Pinpoint the cell where the given text exists, returning its (x, y) midpoint coordinate. 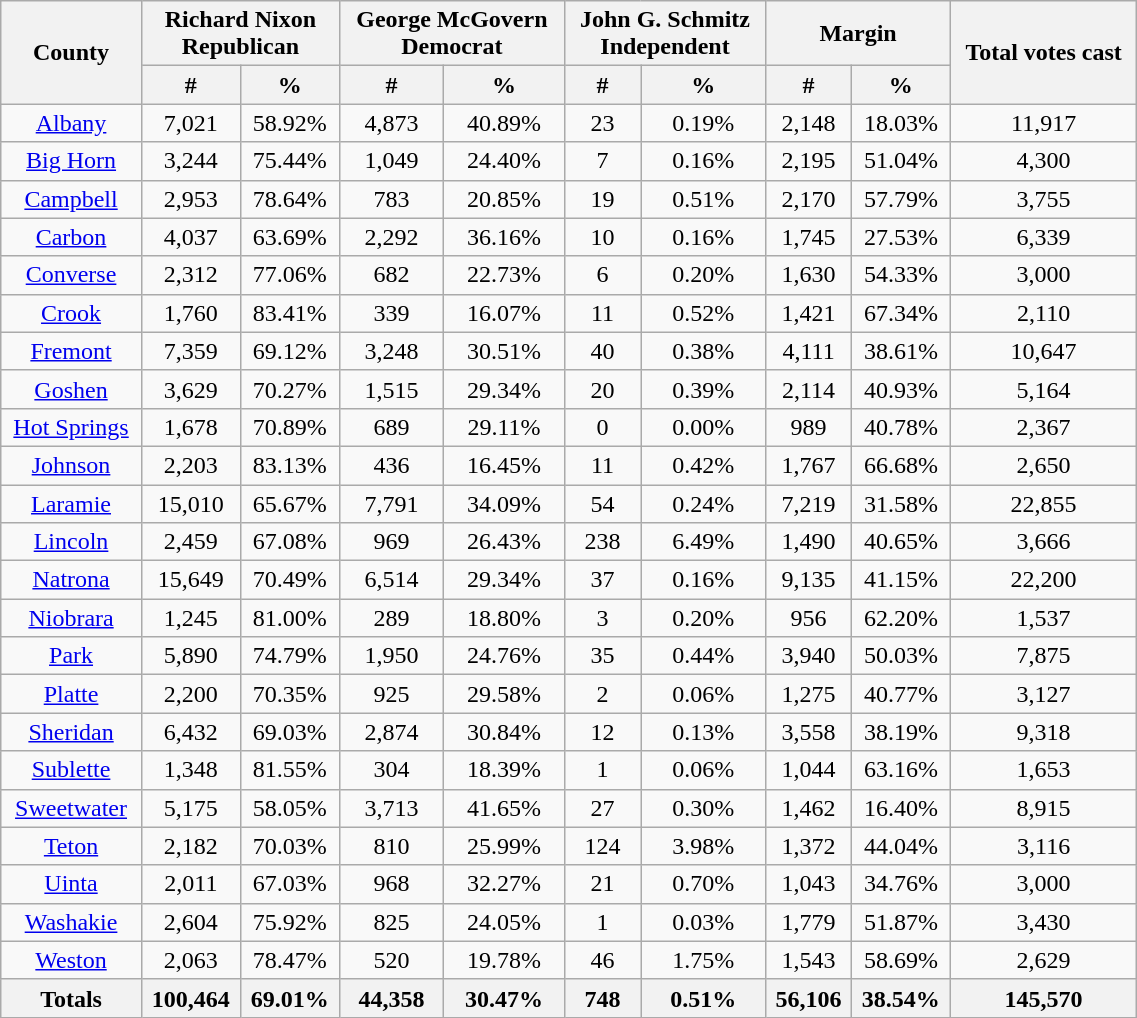
Albany (72, 123)
32.27% (504, 884)
15,010 (190, 503)
2,200 (190, 694)
38.61% (900, 351)
40.93% (900, 389)
Hot Springs (72, 427)
Platte (72, 694)
7,791 (391, 503)
2,148 (809, 123)
22.73% (504, 275)
Fremont (72, 351)
1,537 (1043, 618)
1,421 (809, 313)
0.70% (704, 884)
74.79% (290, 656)
15,649 (190, 580)
George McGovernDemocrat (452, 34)
Teton (72, 846)
62.20% (900, 618)
748 (602, 998)
Weston (72, 960)
0.42% (704, 465)
Sheridan (72, 732)
83.41% (290, 313)
969 (391, 542)
69.03% (290, 732)
1,779 (809, 922)
1,348 (190, 770)
Uinta (72, 884)
2,459 (190, 542)
58.69% (900, 960)
16.40% (900, 808)
0.03% (704, 922)
2,195 (809, 161)
Park (72, 656)
37 (602, 580)
2,629 (1043, 960)
289 (391, 618)
78.47% (290, 960)
1,245 (190, 618)
2 (602, 694)
63.69% (290, 237)
Total votes cast (1043, 52)
7,875 (1043, 656)
30.51% (504, 351)
29.11% (504, 427)
24.40% (504, 161)
2,170 (809, 199)
124 (602, 846)
John G. SchmitzIndependent (664, 34)
1,049 (391, 161)
78.64% (290, 199)
Niobrara (72, 618)
67.34% (900, 313)
Johnson (72, 465)
1,462 (809, 808)
34.09% (504, 503)
54.33% (900, 275)
783 (391, 199)
2,063 (190, 960)
81.00% (290, 618)
19 (602, 199)
7 (602, 161)
3,558 (809, 732)
Lincoln (72, 542)
41.15% (900, 580)
67.08% (290, 542)
25.99% (504, 846)
27 (602, 808)
3,755 (1043, 199)
6,432 (190, 732)
44.04% (900, 846)
2,874 (391, 732)
10 (602, 237)
29.58% (504, 694)
0.44% (704, 656)
70.89% (290, 427)
0.19% (704, 123)
24.05% (504, 922)
1,630 (809, 275)
5,164 (1043, 389)
23 (602, 123)
Big Horn (72, 161)
1,515 (391, 389)
Converse (72, 275)
2,367 (1043, 427)
7,219 (809, 503)
69.12% (290, 351)
0.00% (704, 427)
7,359 (190, 351)
40 (602, 351)
35 (602, 656)
20 (602, 389)
8,915 (1043, 808)
30.47% (504, 998)
3,940 (809, 656)
51.04% (900, 161)
22,855 (1043, 503)
12 (602, 732)
56,106 (809, 998)
1,043 (809, 884)
5,890 (190, 656)
50.03% (900, 656)
54 (602, 503)
24.76% (504, 656)
436 (391, 465)
810 (391, 846)
Richard NixonRepublican (240, 34)
339 (391, 313)
2,110 (1043, 313)
69.01% (290, 998)
18.39% (504, 770)
2,114 (809, 389)
26.43% (504, 542)
7,021 (190, 123)
1,767 (809, 465)
825 (391, 922)
Crook (72, 313)
0.24% (704, 503)
County (72, 52)
4,300 (1043, 161)
38.54% (900, 998)
6,514 (391, 580)
Totals (72, 998)
44,358 (391, 998)
925 (391, 694)
34.76% (900, 884)
58.92% (290, 123)
1,760 (190, 313)
Campbell (72, 199)
520 (391, 960)
31.58% (900, 503)
77.06% (290, 275)
58.05% (290, 808)
0.52% (704, 313)
Goshen (72, 389)
689 (391, 427)
3,244 (190, 161)
0 (602, 427)
46 (602, 960)
65.67% (290, 503)
67.03% (290, 884)
1,745 (809, 237)
66.68% (900, 465)
10,647 (1043, 351)
36.16% (504, 237)
3,116 (1043, 846)
3,629 (190, 389)
1.75% (704, 960)
3 (602, 618)
16.07% (504, 313)
16.45% (504, 465)
2,203 (190, 465)
3.98% (704, 846)
304 (391, 770)
9,318 (1043, 732)
4,111 (809, 351)
70.03% (290, 846)
2,604 (190, 922)
1,653 (1043, 770)
Margin (858, 34)
21 (602, 884)
2,312 (190, 275)
40.89% (504, 123)
989 (809, 427)
1,950 (391, 656)
0.13% (704, 732)
Washakie (72, 922)
238 (602, 542)
Carbon (72, 237)
Sweetwater (72, 808)
70.27% (290, 389)
38.19% (900, 732)
30.84% (504, 732)
2,011 (190, 884)
51.87% (900, 922)
18.03% (900, 123)
0.39% (704, 389)
0.30% (704, 808)
70.49% (290, 580)
20.85% (504, 199)
1,490 (809, 542)
Laramie (72, 503)
2,953 (190, 199)
70.35% (290, 694)
2,182 (190, 846)
145,570 (1043, 998)
4,037 (190, 237)
75.44% (290, 161)
75.92% (290, 922)
40.65% (900, 542)
3,248 (391, 351)
40.77% (900, 694)
18.80% (504, 618)
6 (602, 275)
3,430 (1043, 922)
81.55% (290, 770)
3,713 (391, 808)
4,873 (391, 123)
11,917 (1043, 123)
83.13% (290, 465)
0.38% (704, 351)
Sublette (72, 770)
19.78% (504, 960)
63.16% (900, 770)
100,464 (190, 998)
9,135 (809, 580)
2,650 (1043, 465)
1,275 (809, 694)
1,044 (809, 770)
968 (391, 884)
Natrona (72, 580)
22,200 (1043, 580)
956 (809, 618)
41.65% (504, 808)
2,292 (391, 237)
27.53% (900, 237)
5,175 (190, 808)
40.78% (900, 427)
3,127 (1043, 694)
1,543 (809, 960)
6,339 (1043, 237)
1,372 (809, 846)
57.79% (900, 199)
1,678 (190, 427)
3,666 (1043, 542)
682 (391, 275)
6.49% (704, 542)
